Determine the [x, y] coordinate at the center of the cell enclosing the given text.  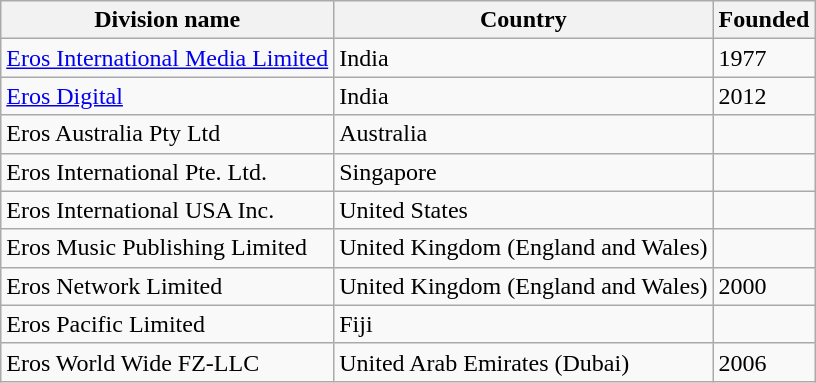
Eros Music Publishing Limited [168, 248]
2012 [764, 96]
1977 [764, 58]
Eros Pacific Limited [168, 324]
2000 [764, 286]
Singapore [524, 172]
2006 [764, 362]
Eros Network Limited [168, 286]
Founded [764, 20]
Division name [168, 20]
Fiji [524, 324]
Eros Australia Pty Ltd [168, 134]
United Arab Emirates (Dubai) [524, 362]
United States [524, 210]
Country [524, 20]
Eros International Media Limited [168, 58]
Eros International Pte. Ltd. [168, 172]
Eros World Wide FZ-LLC [168, 362]
Eros International USA Inc. [168, 210]
Eros Digital [168, 96]
Australia [524, 134]
